Find where the given text appears and provide that cell's center as (x, y) coordinate. 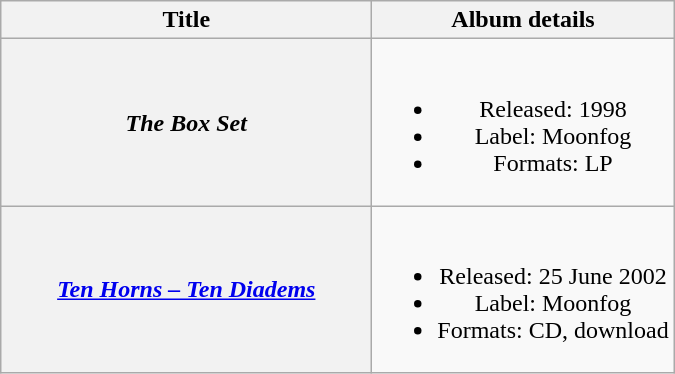
Ten Horns – Ten Diadems (186, 290)
The Box Set (186, 122)
Released: 1998Label: MoonfogFormats: LP (523, 122)
Title (186, 20)
Album details (523, 20)
Released: 25 June 2002Label: MoonfogFormats: CD, download (523, 290)
